Determine the (x, y) coordinate at the center of the cell enclosing the given text.  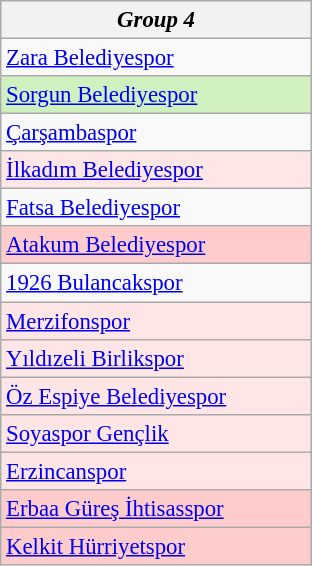
Atakum Belediyespor (156, 245)
Fatsa Belediyespor (156, 208)
Erzincanspor (156, 471)
Kelkit Hürriyetspor (156, 546)
Erbaa Güreş İhtisasspor (156, 509)
Merzifonspor (156, 321)
Çarşambaspor (156, 133)
Group 4 (156, 20)
Sorgun Belediyespor (156, 95)
Soyaspor Gençlik (156, 433)
Yıldızeli Birlikspor (156, 358)
İlkadım Belediyespor (156, 170)
Öz Espiye Belediyespor (156, 396)
1926 Bulancakspor (156, 283)
Zara Belediyespor (156, 58)
